Find where the given text appears and provide that cell's center as [X, Y] coordinate. 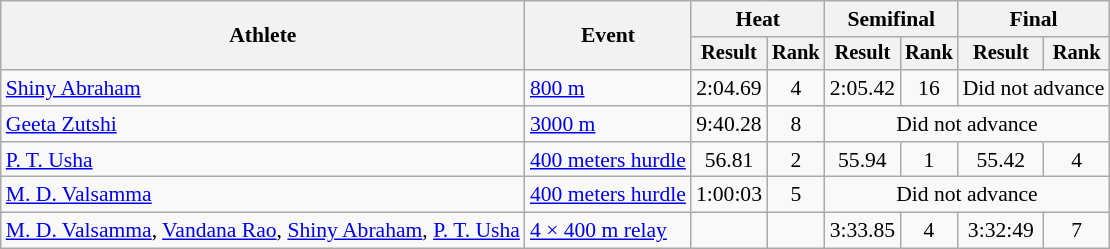
7 [1076, 231]
56.81 [729, 160]
3:33.85 [862, 231]
Geeta Zutshi [263, 124]
M. D. Valsamma [263, 195]
16 [929, 88]
Heat [758, 19]
1:00:03 [729, 195]
3:32:49 [1001, 231]
2 [796, 160]
4 × 400 m relay [608, 231]
Final [1034, 19]
3000 m [608, 124]
5 [796, 195]
Shiny Abraham [263, 88]
8 [796, 124]
800 m [608, 88]
2:05.42 [862, 88]
55.42 [1001, 160]
2:04.69 [729, 88]
Event [608, 36]
9:40.28 [729, 124]
P. T. Usha [263, 160]
Semifinal [892, 19]
55.94 [862, 160]
1 [929, 160]
Athlete [263, 36]
M. D. Valsamma, Vandana Rao, Shiny Abraham, P. T. Usha [263, 231]
